Locate the cell with the specified text and output its (X, Y) center coordinate. 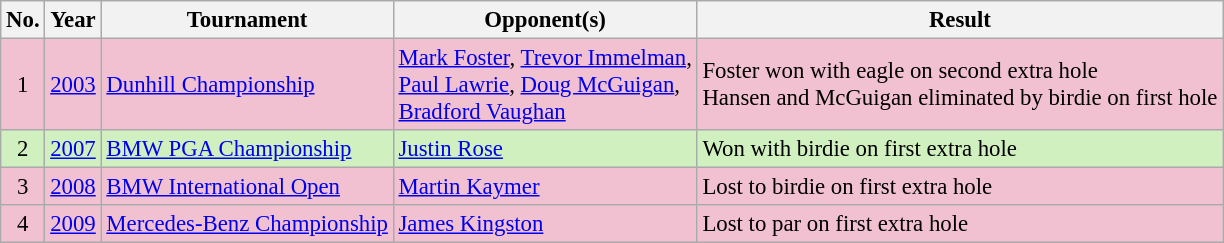
2009 (73, 224)
Mercedes-Benz Championship (247, 224)
Opponent(s) (545, 20)
Lost to birdie on first extra hole (960, 187)
Tournament (247, 20)
1 (23, 85)
Foster won with eagle on second extra holeHansen and McGuigan eliminated by birdie on first hole (960, 85)
2007 (73, 149)
Dunhill Championship (247, 85)
BMW PGA Championship (247, 149)
Justin Rose (545, 149)
Year (73, 20)
Lost to par on first extra hole (960, 224)
2008 (73, 187)
BMW International Open (247, 187)
James Kingston (545, 224)
Won with birdie on first extra hole (960, 149)
Mark Foster, Trevor Immelman, Paul Lawrie, Doug McGuigan, Bradford Vaughan (545, 85)
2 (23, 149)
Martin Kaymer (545, 187)
Result (960, 20)
2003 (73, 85)
3 (23, 187)
No. (23, 20)
4 (23, 224)
